Pinpoint the cell where the given text exists, returning its (x, y) midpoint coordinate. 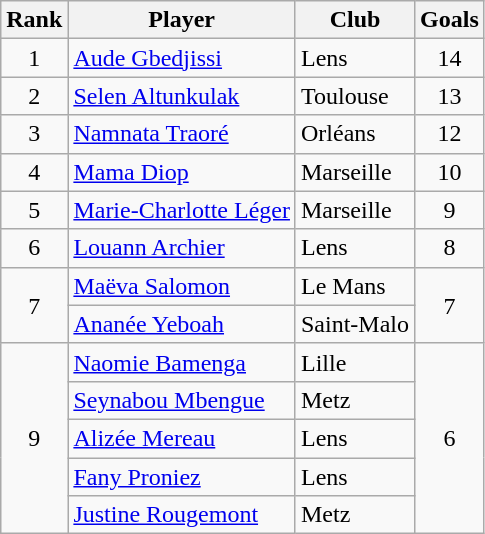
Mama Diop (182, 172)
14 (450, 58)
Saint-Malo (354, 324)
13 (450, 96)
Seynabou Mbengue (182, 400)
Namnata Traoré (182, 134)
Marie-Charlotte Léger (182, 210)
8 (450, 248)
Orléans (354, 134)
Selen Altunkulak (182, 96)
Goals (450, 20)
Lille (354, 362)
Alizée Mereau (182, 438)
10 (450, 172)
3 (34, 134)
Club (354, 20)
Toulouse (354, 96)
5 (34, 210)
Maëva Salomon (182, 286)
12 (450, 134)
2 (34, 96)
Ananée Yeboah (182, 324)
Naomie Bamenga (182, 362)
Justine Rougemont (182, 515)
4 (34, 172)
Aude Gbedjissi (182, 58)
1 (34, 58)
Le Mans (354, 286)
Fany Proniez (182, 477)
Rank (34, 20)
Player (182, 20)
Louann Archier (182, 248)
